Locate the cell with the specified text and output its (x, y) center coordinate. 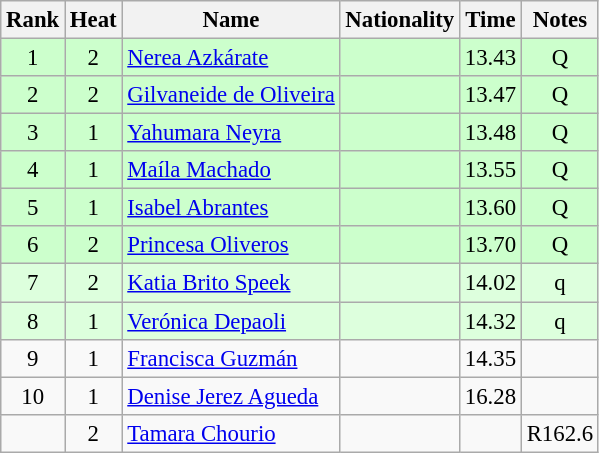
Tamara Chourio (231, 433)
Rank (33, 20)
Yahumara Neyra (231, 133)
7 (33, 283)
Francisca Guzmán (231, 358)
Time (491, 20)
13.43 (491, 58)
Gilvaneide de Oliveira (231, 95)
Name (231, 20)
10 (33, 396)
5 (33, 208)
R162.6 (560, 433)
13.60 (491, 208)
8 (33, 321)
Nerea Azkárate (231, 58)
13.48 (491, 133)
13.55 (491, 170)
14.35 (491, 358)
Nationality (400, 20)
Verónica Depaoli (231, 321)
14.32 (491, 321)
Isabel Abrantes (231, 208)
6 (33, 245)
9 (33, 358)
Heat (94, 20)
Princesa Oliveros (231, 245)
14.02 (491, 283)
Maíla Machado (231, 170)
16.28 (491, 396)
Denise Jerez Agueda (231, 396)
Notes (560, 20)
3 (33, 133)
13.70 (491, 245)
4 (33, 170)
13.47 (491, 95)
Katia Brito Speek (231, 283)
